Capture the cell that displays the provided text and extract its [X, Y] central coordinate. 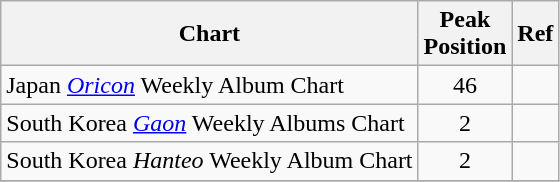
Ref [536, 34]
South Korea Gaon Weekly Albums Chart [210, 123]
Chart [210, 34]
46 [465, 85]
South Korea Hanteo Weekly Album Chart [210, 161]
PeakPosition [465, 34]
Japan Oricon Weekly Album Chart [210, 85]
